Provide the (x, y) coordinate of the cell's center where the given text is located.  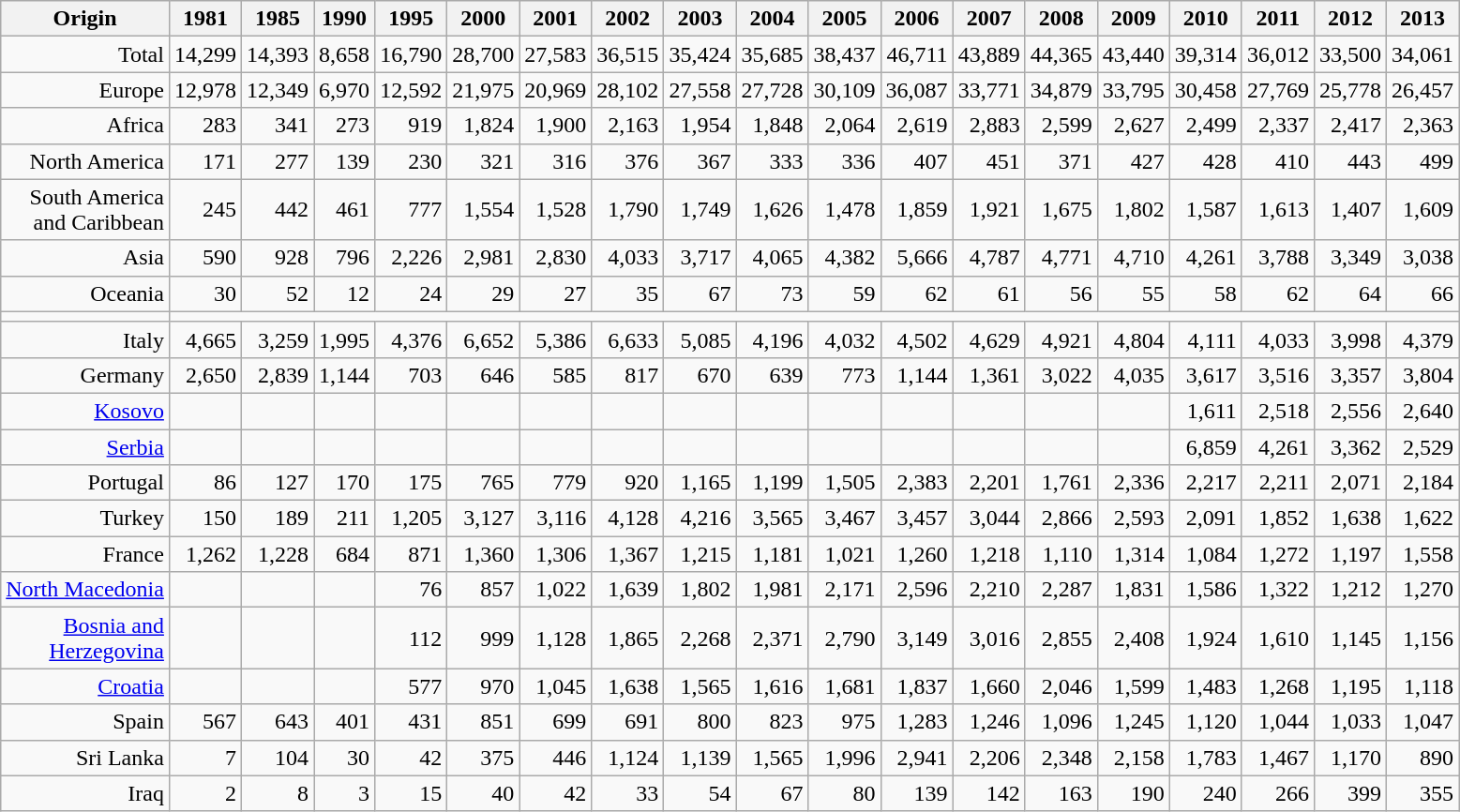
1,859 (917, 210)
1,197 (1350, 554)
4,035 (1133, 375)
24 (411, 293)
4,376 (411, 339)
Sri Lanka (85, 758)
266 (1277, 793)
30,458 (1206, 90)
2011 (1277, 19)
2,596 (917, 590)
851 (484, 722)
871 (411, 554)
4,032 (844, 339)
431 (411, 722)
2010 (1206, 19)
316 (555, 161)
1,639 (628, 590)
6,970 (345, 90)
590 (204, 258)
1,128 (555, 638)
777 (411, 210)
1,199 (773, 483)
1,195 (1350, 686)
273 (345, 126)
20,969 (555, 90)
1,170 (1350, 758)
1,118 (1422, 686)
2001 (555, 19)
59 (844, 293)
4,787 (988, 258)
1,045 (555, 686)
1,610 (1277, 638)
127 (278, 483)
643 (278, 722)
928 (278, 258)
240 (1206, 793)
Turkey (85, 519)
4,379 (1422, 339)
283 (204, 126)
2,363 (1422, 126)
567 (204, 722)
4,921 (1061, 339)
3,457 (917, 519)
1,268 (1277, 686)
1,749 (700, 210)
1,558 (1422, 554)
112 (411, 638)
North America (85, 161)
817 (628, 375)
Portugal (85, 483)
1,626 (773, 210)
Asia (85, 258)
2,650 (204, 375)
8,658 (345, 54)
3,127 (484, 519)
2,210 (988, 590)
1,528 (555, 210)
163 (1061, 793)
920 (628, 483)
2,206 (988, 758)
28,700 (484, 54)
2,830 (555, 258)
2002 (628, 19)
Croatia (85, 686)
170 (345, 483)
1,165 (700, 483)
919 (411, 126)
1,139 (700, 758)
16,790 (411, 54)
2013 (1422, 19)
1,361 (988, 375)
12,592 (411, 90)
2,417 (1350, 126)
Germany (85, 375)
1,084 (1206, 554)
1,924 (1206, 638)
35 (628, 293)
Iraq (85, 793)
1,022 (555, 590)
8 (278, 793)
1,246 (988, 722)
410 (1277, 161)
2,627 (1133, 126)
1990 (345, 19)
2,883 (988, 126)
376 (628, 161)
1,120 (1206, 722)
1,245 (1133, 722)
36,515 (628, 54)
2,064 (844, 126)
142 (988, 793)
1,218 (988, 554)
2,217 (1206, 483)
12 (345, 293)
40 (484, 793)
55 (1133, 293)
999 (484, 638)
691 (628, 722)
2,640 (1422, 411)
1,921 (988, 210)
2,866 (1061, 519)
2,336 (1133, 483)
1,407 (1350, 210)
1,047 (1422, 722)
France (85, 554)
3 (345, 793)
2,593 (1133, 519)
800 (700, 722)
5,666 (917, 258)
3,357 (1350, 375)
150 (204, 519)
3,022 (1061, 375)
975 (844, 722)
Kosovo (85, 411)
30,109 (844, 90)
34,879 (1061, 90)
25,778 (1350, 90)
428 (1206, 161)
1,110 (1061, 554)
499 (1422, 161)
2,226 (411, 258)
3,259 (278, 339)
76 (411, 590)
4,382 (844, 258)
2,839 (278, 375)
1,181 (773, 554)
1,360 (484, 554)
1,837 (917, 686)
4,111 (1206, 339)
442 (278, 210)
1,260 (917, 554)
1,611 (1206, 411)
3,804 (1422, 375)
355 (1422, 793)
North Macedonia (85, 590)
33,795 (1133, 90)
1,478 (844, 210)
28,102 (628, 90)
823 (773, 722)
1995 (411, 19)
639 (773, 375)
336 (844, 161)
2000 (484, 19)
12,349 (278, 90)
1,124 (628, 758)
2,499 (1206, 126)
3,516 (1277, 375)
7 (204, 758)
4,065 (773, 258)
2,201 (988, 483)
56 (1061, 293)
796 (345, 258)
Italy (85, 339)
33,771 (988, 90)
3,998 (1350, 339)
2,163 (628, 126)
2,371 (773, 638)
66 (1422, 293)
2,071 (1350, 483)
2,171 (844, 590)
15 (411, 793)
2,348 (1061, 758)
44,365 (1061, 54)
35,424 (700, 54)
4,665 (204, 339)
2012 (1350, 19)
1,848 (773, 126)
4,629 (988, 339)
Oceania (85, 293)
4,502 (917, 339)
646 (484, 375)
1,660 (988, 686)
27,558 (700, 90)
36,087 (917, 90)
451 (988, 161)
446 (555, 758)
36,012 (1277, 54)
2009 (1133, 19)
104 (278, 758)
1,613 (1277, 210)
43,889 (988, 54)
1,283 (917, 722)
1,322 (1277, 590)
245 (204, 210)
779 (555, 483)
3,565 (773, 519)
1,033 (1350, 722)
1,215 (700, 554)
189 (278, 519)
443 (1350, 161)
54 (700, 793)
1,622 (1422, 519)
34,061 (1422, 54)
1,675 (1061, 210)
1,044 (1277, 722)
4,804 (1133, 339)
2,855 (1061, 638)
4,196 (773, 339)
2,184 (1422, 483)
1,824 (484, 126)
1,954 (700, 126)
Origin (85, 19)
1,262 (204, 554)
5,386 (555, 339)
3,617 (1206, 375)
1,212 (1350, 590)
321 (484, 161)
39,314 (1206, 54)
27,583 (555, 54)
27,769 (1277, 90)
61 (988, 293)
1,505 (844, 483)
3,362 (1350, 447)
2008 (1061, 19)
401 (345, 722)
14,299 (204, 54)
52 (278, 293)
64 (1350, 293)
585 (555, 375)
Total (85, 54)
4,216 (700, 519)
3,149 (917, 638)
2,091 (1206, 519)
1,270 (1422, 590)
699 (555, 722)
703 (411, 375)
29 (484, 293)
6,652 (484, 339)
230 (411, 161)
1,272 (1277, 554)
58 (1206, 293)
890 (1422, 758)
3,717 (700, 258)
371 (1061, 161)
2003 (700, 19)
2,981 (484, 258)
3,349 (1350, 258)
1,483 (1206, 686)
33 (628, 793)
857 (484, 590)
South America and Caribbean (85, 210)
1,681 (844, 686)
Serbia (85, 447)
1,599 (1133, 686)
2006 (917, 19)
190 (1133, 793)
2,211 (1277, 483)
Spain (85, 722)
3,116 (555, 519)
1,865 (628, 638)
2,383 (917, 483)
1,228 (278, 554)
2,268 (700, 638)
399 (1350, 793)
26,457 (1422, 90)
670 (700, 375)
211 (345, 519)
1,587 (1206, 210)
2,408 (1133, 638)
1,852 (1277, 519)
38,437 (844, 54)
1,306 (555, 554)
1,367 (628, 554)
2004 (773, 19)
6,633 (628, 339)
4,128 (628, 519)
27 (555, 293)
2,529 (1422, 447)
3,788 (1277, 258)
2,599 (1061, 126)
341 (278, 126)
21,975 (484, 90)
2,556 (1350, 411)
Bosnia and Herzegovina (85, 638)
1,156 (1422, 638)
1,900 (555, 126)
461 (345, 210)
33,500 (1350, 54)
1,761 (1061, 483)
333 (773, 161)
80 (844, 793)
35,685 (773, 54)
2,790 (844, 638)
1,467 (1277, 758)
4,771 (1061, 258)
2007 (988, 19)
Africa (85, 126)
5,085 (700, 339)
2,287 (1061, 590)
86 (204, 483)
2,941 (917, 758)
1,314 (1133, 554)
3,044 (988, 519)
1,783 (1206, 758)
6,859 (1206, 447)
1,021 (844, 554)
4,710 (1133, 258)
2,337 (1277, 126)
1,995 (345, 339)
2005 (844, 19)
12,978 (204, 90)
1,616 (773, 686)
407 (917, 161)
3,016 (988, 638)
1,205 (411, 519)
375 (484, 758)
684 (345, 554)
427 (1133, 161)
Europe (85, 90)
277 (278, 161)
1,554 (484, 210)
970 (484, 686)
2,619 (917, 126)
175 (411, 483)
765 (484, 483)
1,981 (773, 590)
14,393 (278, 54)
73 (773, 293)
3,467 (844, 519)
171 (204, 161)
577 (411, 686)
367 (700, 161)
1,096 (1061, 722)
1981 (204, 19)
3,038 (1422, 258)
1,790 (628, 210)
773 (844, 375)
1,609 (1422, 210)
2 (204, 793)
46,711 (917, 54)
1,145 (1350, 638)
2,158 (1133, 758)
1,586 (1206, 590)
1,831 (1133, 590)
43,440 (1133, 54)
1,996 (844, 758)
1985 (278, 19)
2,046 (1061, 686)
27,728 (773, 90)
2,518 (1277, 411)
